From the cell containing the given text, extract its center point as (x, y) coordinate. 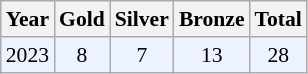
Bronze (212, 19)
8 (82, 55)
Total (278, 19)
7 (142, 55)
Year (28, 19)
28 (278, 55)
13 (212, 55)
Silver (142, 19)
2023 (28, 55)
Gold (82, 19)
